Provide the [X, Y] coordinate of the cell's center where the given text is located.  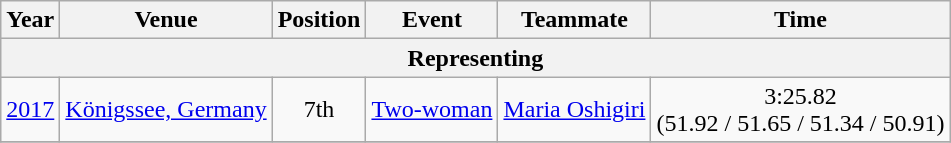
Year [30, 20]
Position [319, 20]
2017 [30, 110]
Two-woman [432, 110]
Venue [166, 20]
Time [800, 20]
Teammate [574, 20]
Maria Oshigiri [574, 110]
Event [432, 20]
7th [319, 110]
3:25.82(51.92 / 51.65 / 51.34 / 50.91) [800, 110]
Representing [476, 58]
Königssee, Germany [166, 110]
